Pinpoint the cell where the given text exists, returning its [x, y] midpoint coordinate. 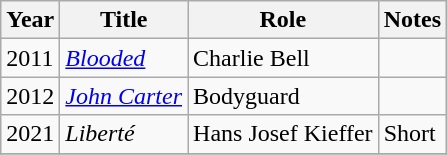
Blooded [124, 58]
Bodyguard [284, 96]
Charlie Bell [284, 58]
Role [284, 20]
Title [124, 20]
John Carter [124, 96]
Notes [412, 20]
2021 [30, 134]
2012 [30, 96]
2011 [30, 58]
Year [30, 20]
Liberté [124, 134]
Hans Josef Kieffer [284, 134]
Short [412, 134]
